Return the [X, Y] coordinate for the center point of the cell that contains the specified text.  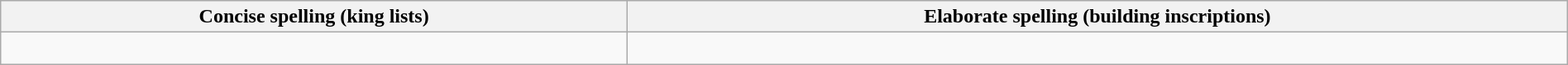
Elaborate spelling (building inscriptions) [1098, 17]
Concise spelling (king lists) [314, 17]
